For the text-containing cell, return its midpoint in [X, Y] coordinate format. 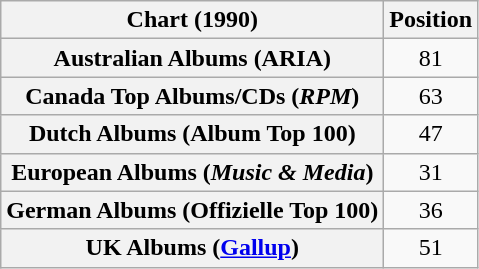
36 [431, 210]
UK Albums (Gallup) [192, 248]
81 [431, 58]
European Albums (Music & Media) [192, 172]
63 [431, 96]
Chart (1990) [192, 20]
German Albums (Offizielle Top 100) [192, 210]
51 [431, 248]
Canada Top Albums/CDs (RPM) [192, 96]
Dutch Albums (Album Top 100) [192, 134]
Position [431, 20]
Australian Albums (ARIA) [192, 58]
31 [431, 172]
47 [431, 134]
